Search for the cell housing the specified text and yield its [x, y] center coordinate. 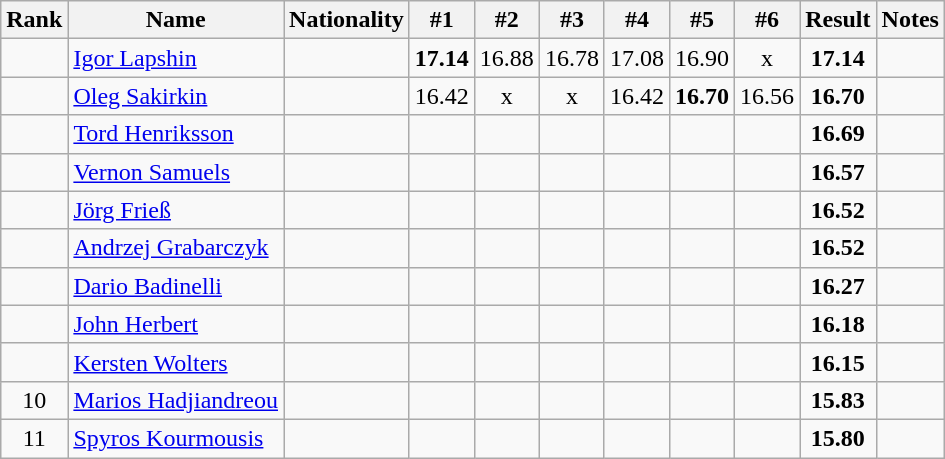
Igor Lapshin [176, 58]
16.56 [768, 96]
John Herbert [176, 324]
#5 [702, 20]
10 [34, 400]
Nationality [347, 20]
15.83 [838, 400]
Kersten Wolters [176, 362]
16.69 [838, 134]
16.18 [838, 324]
16.90 [702, 58]
#6 [768, 20]
Vernon Samuels [176, 172]
16.78 [572, 58]
#3 [572, 20]
16.88 [506, 58]
17.08 [636, 58]
Result [838, 20]
Rank [34, 20]
11 [34, 438]
Marios Hadjiandreou [176, 400]
Tord Henriksson [176, 134]
Andrzej Grabarczyk [176, 248]
Jörg Frieß [176, 210]
Dario Badinelli [176, 286]
Name [176, 20]
15.80 [838, 438]
Notes [910, 20]
16.27 [838, 286]
#2 [506, 20]
16.57 [838, 172]
#1 [442, 20]
16.15 [838, 362]
#4 [636, 20]
Oleg Sakirkin [176, 96]
Spyros Kourmousis [176, 438]
